Scan for the cell matching the given text and deliver its (x, y) coordinate at center. 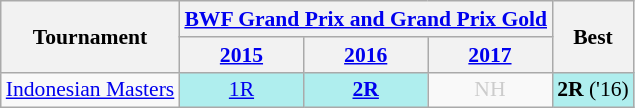
Best (593, 36)
NH (490, 90)
BWF Grand Prix and Grand Prix Gold (366, 19)
2016 (366, 55)
2R ('16) (593, 90)
Tournament (90, 36)
2015 (241, 55)
1R (241, 90)
Indonesian Masters (90, 90)
2R (366, 90)
2017 (490, 55)
